From the cell containing the given text, extract its center point as [x, y] coordinate. 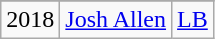
LB [193, 20]
2018 [30, 20]
Josh Allen [116, 20]
